Return the [x, y] coordinate for the center point of the cell that contains the specified text.  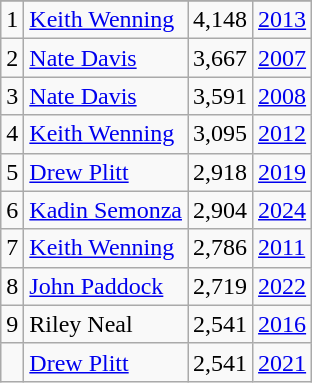
2,786 [220, 248]
2,904 [220, 210]
2022 [282, 286]
2012 [282, 134]
2021 [282, 362]
3,667 [220, 58]
2024 [282, 210]
Kadin Semonza [106, 210]
7 [12, 248]
1 [12, 20]
9 [12, 324]
2011 [282, 248]
2016 [282, 324]
6 [12, 210]
8 [12, 286]
3,095 [220, 134]
4 [12, 134]
3,591 [220, 96]
2,918 [220, 172]
2,719 [220, 286]
2019 [282, 172]
4,148 [220, 20]
Riley Neal [106, 324]
John Paddock [106, 286]
2008 [282, 96]
2013 [282, 20]
2 [12, 58]
5 [12, 172]
2007 [282, 58]
3 [12, 96]
